From the cell containing the given text, extract its center point as (x, y) coordinate. 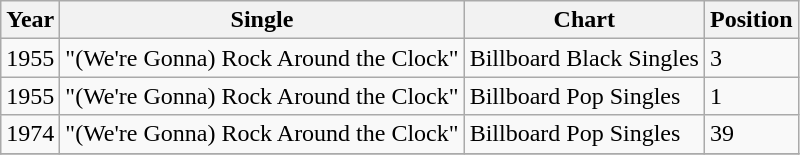
Year (30, 20)
Position (751, 20)
39 (751, 134)
Single (262, 20)
1 (751, 96)
1974 (30, 134)
3 (751, 58)
Chart (584, 20)
Billboard Black Singles (584, 58)
